Return [x, y] of the center of cell containing provided text 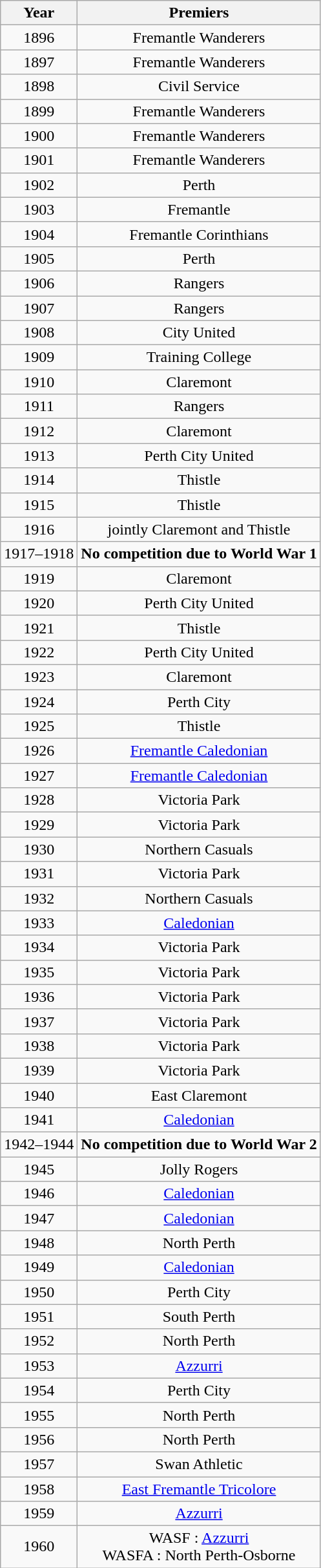
1952 [39, 1341]
1933 [39, 923]
1905 [39, 259]
1931 [39, 874]
East Claremont [199, 1096]
Premiers [199, 13]
1957 [39, 1464]
1934 [39, 948]
1897 [39, 62]
1937 [39, 1021]
1898 [39, 87]
1960 [39, 1547]
1904 [39, 234]
WASF : AzzurriWASFA : North Perth-Osborne [199, 1547]
1946 [39, 1194]
1953 [39, 1366]
1939 [39, 1070]
1916 [39, 529]
1912 [39, 431]
1914 [39, 480]
1955 [39, 1415]
1917–1918 [39, 554]
1921 [39, 628]
1928 [39, 800]
City United [199, 333]
No competition due to World War 2 [199, 1145]
jointly Claremont and Thistle [199, 529]
1906 [39, 283]
1901 [39, 160]
1896 [39, 37]
1938 [39, 1046]
1935 [39, 972]
1940 [39, 1096]
1920 [39, 603]
1936 [39, 997]
1958 [39, 1489]
1925 [39, 726]
No competition due to World War 1 [199, 554]
Jolly Rogers [199, 1169]
1900 [39, 136]
Year [39, 13]
1950 [39, 1292]
1923 [39, 677]
1911 [39, 407]
Civil Service [199, 87]
1908 [39, 333]
1927 [39, 776]
1929 [39, 825]
1951 [39, 1317]
South Perth [199, 1317]
1959 [39, 1514]
1945 [39, 1169]
1909 [39, 357]
1926 [39, 751]
1922 [39, 652]
Fremantle [199, 209]
1919 [39, 578]
1924 [39, 701]
1913 [39, 456]
1915 [39, 505]
1956 [39, 1439]
1903 [39, 209]
1949 [39, 1267]
1942–1944 [39, 1145]
1910 [39, 382]
1930 [39, 849]
1902 [39, 185]
Swan Athletic [199, 1464]
1907 [39, 308]
1932 [39, 898]
Fremantle Corinthians [199, 234]
1954 [39, 1390]
East Fremantle Tricolore [199, 1489]
1947 [39, 1218]
1948 [39, 1243]
Training College [199, 357]
1899 [39, 111]
1941 [39, 1120]
